Detect which cell encompasses the target text, then output its [X, Y] center coordinate. 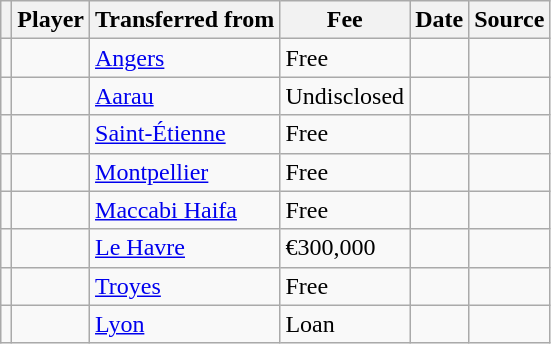
Maccabi Haifa [185, 210]
Le Havre [185, 248]
Montpellier [185, 172]
Source [510, 20]
Angers [185, 58]
Player [51, 20]
Troyes [185, 286]
Loan [345, 324]
Undisclosed [345, 96]
Saint-Étienne [185, 134]
€300,000 [345, 248]
Aarau [185, 96]
Date [440, 20]
Fee [345, 20]
Transferred from [185, 20]
Lyon [185, 324]
